From the cell containing the given text, extract its center point as (X, Y) coordinate. 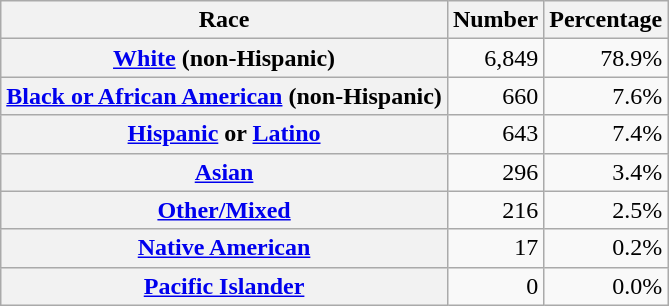
White (non-Hispanic) (224, 58)
78.9% (606, 58)
2.5% (606, 210)
Pacific Islander (224, 286)
Native American (224, 248)
0.2% (606, 248)
Number (495, 20)
Black or African American (non-Hispanic) (224, 96)
660 (495, 96)
7.6% (606, 96)
6,849 (495, 58)
643 (495, 134)
3.4% (606, 172)
296 (495, 172)
7.4% (606, 134)
0.0% (606, 286)
216 (495, 210)
Race (224, 20)
Hispanic or Latino (224, 134)
Other/Mixed (224, 210)
0 (495, 286)
Asian (224, 172)
17 (495, 248)
Percentage (606, 20)
